Provide the [X, Y] coordinate of the cell's center where the given text is located.  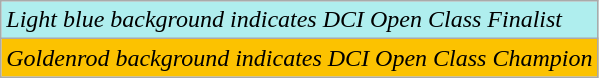
Light blue background indicates DCI Open Class Finalist [300, 20]
Goldenrod background indicates DCI Open Class Champion [300, 58]
